Return the [X, Y] coordinate for the center point of the cell that contains the specified text.  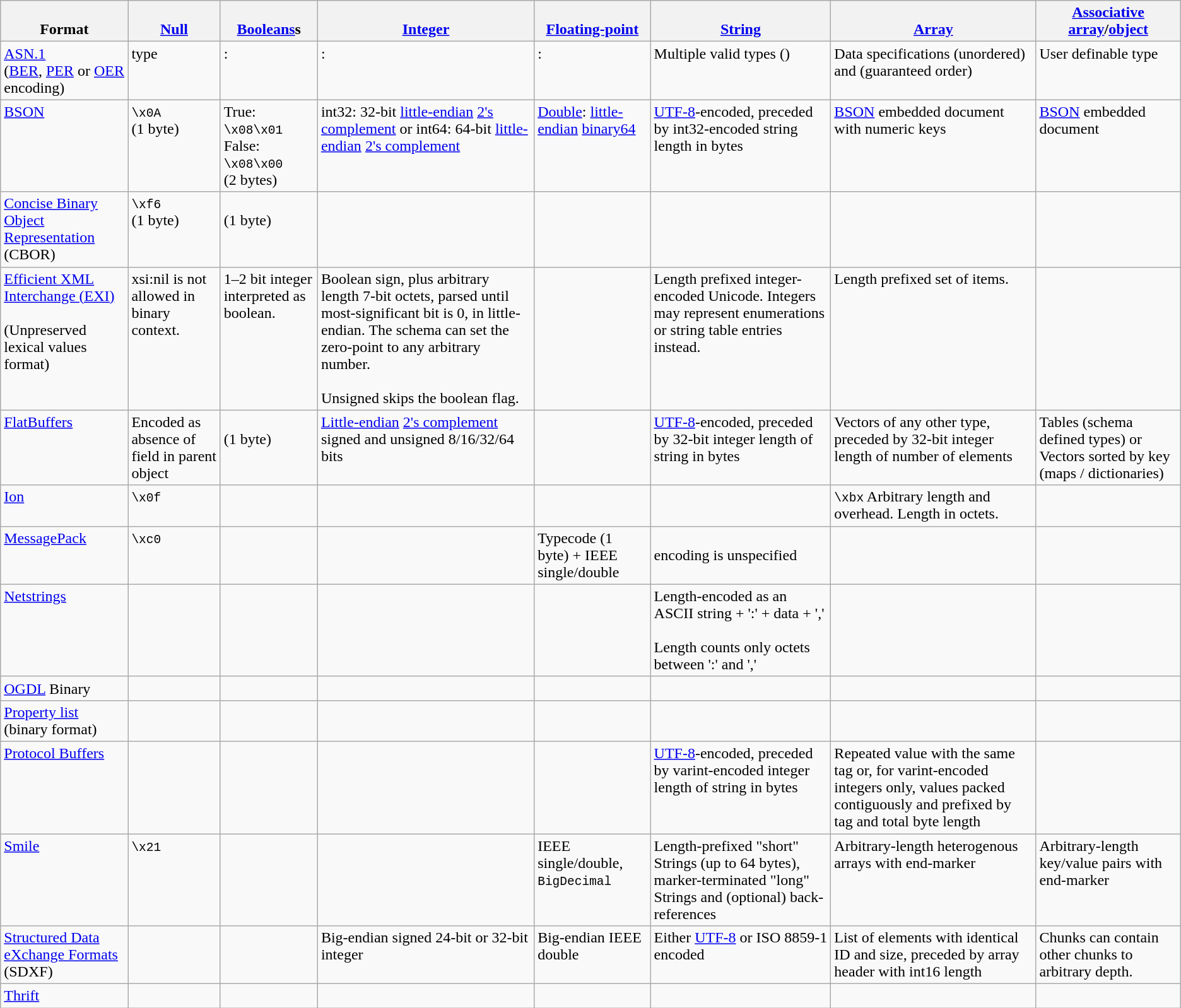
Double: little-endian binary64 [592, 146]
Arbitrary-length key/value pairs with end-marker [1108, 880]
xsi:nil is not allowed in binary context. [174, 338]
UTF-8-encoded, preceded by int32-encoded string length in bytes [741, 146]
Length-prefixed "short" Strings (up to 64 bytes), marker-terminated "long" Strings and (optional) back-references [741, 880]
Floating-point [592, 21]
Netstrings [64, 630]
Efficient XML Interchange (EXI)(Unpreserved lexical values format) [64, 338]
Property list(binary format) [64, 720]
Thrift [64, 996]
ASN.1(BER, PER or OER encoding) [64, 71]
True: \x08\x01False: \x08\x00(2 bytes) [269, 146]
Associative array/object [1108, 21]
BSON [64, 146]
Booleanss [269, 21]
Tables (schema defined types) or Vectors sorted by key (maps / dictionaries) [1108, 448]
\xc0 [174, 555]
Repeated value with the same tag or, for varint-encoded integers only, values packed contiguously and prefixed by tag and total byte length [934, 787]
1–2 bit integer interpreted as boolean. [269, 338]
Length-encoded as an ASCII string + ':' + data + ','Length counts only octets between ':' and ',' [741, 630]
\xbx Arbitrary length and overhead. Length in octets. [934, 506]
Concise Binary Object Representation (CBOR) [64, 230]
Data specifications (unordered) and (guaranteed order) [934, 71]
Multiple valid types () [741, 71]
\xf6(1 byte) [174, 230]
Either UTF-8 or ISO 8859-1 encoded [741, 955]
Format [64, 21]
\x0f [174, 506]
Length prefixed set of items. [934, 338]
BSON embedded document with numeric keys [934, 146]
Length prefixed integer-encoded Unicode. Integers may represent enumerations or string table entries instead. [741, 338]
Integer [425, 21]
Array [934, 21]
Protocol Buffers [64, 787]
Chunks can contain other chunks to arbitrary depth. [1108, 955]
IEEE single/double, BigDecimal [592, 880]
\x0A(1 byte) [174, 146]
FlatBuffers [64, 448]
UTF-8-encoded, preceded by varint-encoded integer length of string in bytes [741, 787]
Encoded as absence of field in parent object [174, 448]
Ion [64, 506]
Null [174, 21]
User definable type [1108, 71]
Little-endian 2's complement signed and unsigned 8/16/32/64 bits [425, 448]
Big-endian signed 24-bit or 32-bit integer [425, 955]
BSON embedded document [1108, 146]
Smile [64, 880]
Structured Data eXchange Formats (SDXF) [64, 955]
type [174, 71]
String [741, 21]
\x21 [174, 880]
List of elements with identical ID and size, preceded by array header with int16 length [934, 955]
UTF-8-encoded, preceded by 32-bit integer length of string in bytes [741, 448]
int32: 32-bit little-endian 2's complement or int64: 64-bit little-endian 2's complement [425, 146]
encoding is unspecified [741, 555]
Arbitrary-length heterogenous arrays with end-marker [934, 880]
Typecode (1 byte) + IEEE single/double [592, 555]
Big-endian IEEE double [592, 955]
OGDL Binary [64, 688]
MessagePack [64, 555]
Vectors of any other type, preceded by 32-bit integer length of number of elements [934, 448]
